Capture the cell that displays the provided text and extract its [X, Y] central coordinate. 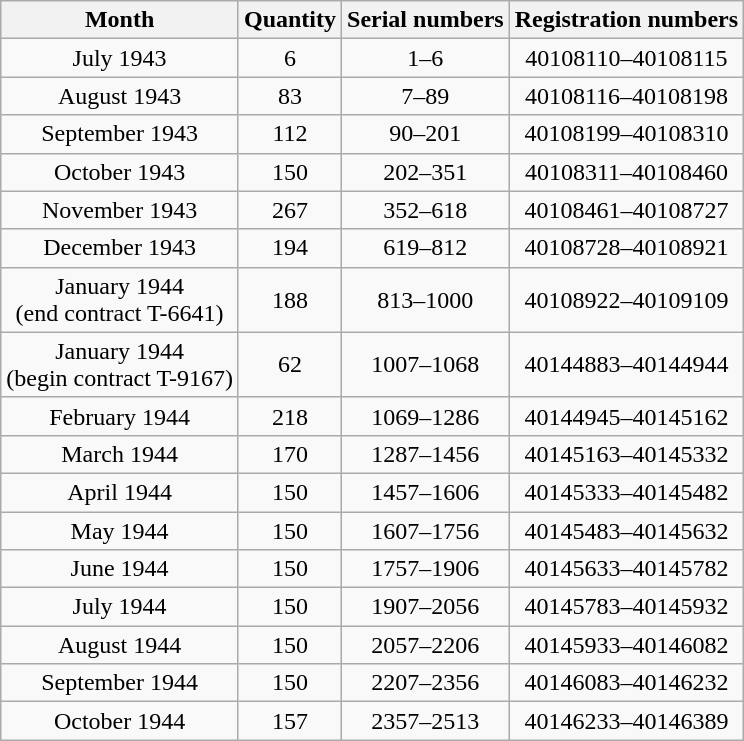
40144883–40144944 [626, 364]
90–201 [426, 134]
January 1944(begin contract T-9167) [120, 364]
1907–2056 [426, 607]
40144945–40145162 [626, 416]
1–6 [426, 58]
40108461–40108727 [626, 210]
Serial numbers [426, 20]
1069–1286 [426, 416]
40145633–40145782 [626, 569]
1287–1456 [426, 454]
40108110–40108115 [626, 58]
June 1944 [120, 569]
267 [290, 210]
6 [290, 58]
December 1943 [120, 248]
813–1000 [426, 300]
1457–1606 [426, 492]
March 1944 [120, 454]
Registration numbers [626, 20]
January 1944(end contract T-6641) [120, 300]
August 1944 [120, 645]
352–618 [426, 210]
40108922–40109109 [626, 300]
83 [290, 96]
2357–2513 [426, 721]
1757–1906 [426, 569]
40146233–40146389 [626, 721]
40108116–40108198 [626, 96]
40145483–40145632 [626, 531]
1607–1756 [426, 531]
August 1943 [120, 96]
112 [290, 134]
218 [290, 416]
July 1943 [120, 58]
Month [120, 20]
157 [290, 721]
November 1943 [120, 210]
7–89 [426, 96]
188 [290, 300]
February 1944 [120, 416]
April 1944 [120, 492]
194 [290, 248]
1007–1068 [426, 364]
40108311–40108460 [626, 172]
40108728–40108921 [626, 248]
202–351 [426, 172]
July 1944 [120, 607]
619–812 [426, 248]
40108199–40108310 [626, 134]
40145783–40145932 [626, 607]
May 1944 [120, 531]
40146083–40146232 [626, 683]
40145333–40145482 [626, 492]
October 1944 [120, 721]
2207–2356 [426, 683]
Quantity [290, 20]
September 1944 [120, 683]
170 [290, 454]
62 [290, 364]
40145163–40145332 [626, 454]
40145933–40146082 [626, 645]
2057–2206 [426, 645]
October 1943 [120, 172]
September 1943 [120, 134]
